Identify which cell holds the provided text, then report its [x, y] central coordinate. 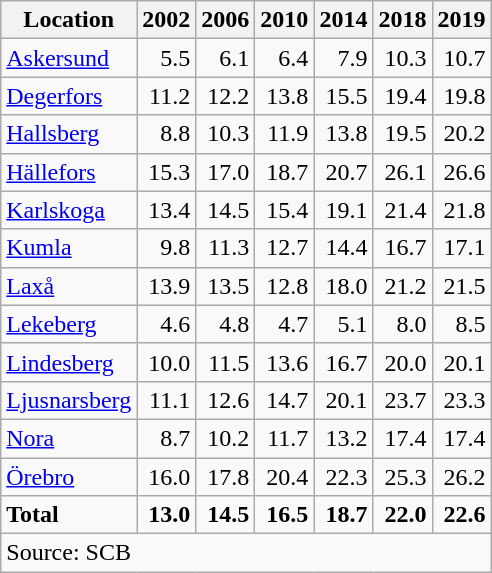
5.1 [344, 324]
18.0 [344, 286]
19.8 [462, 96]
9.8 [166, 248]
22.3 [344, 477]
4.7 [284, 324]
21.5 [462, 286]
21.4 [402, 210]
10.7 [462, 58]
Ljusnarsberg [69, 400]
8.8 [166, 134]
12.6 [226, 400]
4.6 [166, 324]
Karlskoga [69, 210]
20.2 [462, 134]
2006 [226, 20]
2002 [166, 20]
Kumla [69, 248]
25.3 [402, 477]
26.1 [402, 172]
Hallsberg [69, 134]
26.6 [462, 172]
26.2 [462, 477]
23.3 [462, 400]
8.7 [166, 438]
13.9 [166, 286]
15.5 [344, 96]
Örebro [69, 477]
13.4 [166, 210]
8.0 [402, 324]
Location [69, 20]
11.9 [284, 134]
20.0 [402, 362]
Lindesberg [69, 362]
19.1 [344, 210]
11.2 [166, 96]
17.8 [226, 477]
13.0 [166, 515]
19.5 [402, 134]
12.7 [284, 248]
Total [69, 515]
Lekeberg [69, 324]
17.0 [226, 172]
10.2 [226, 438]
2010 [284, 20]
21.2 [402, 286]
13.5 [226, 286]
13.2 [344, 438]
16.0 [166, 477]
Nora [69, 438]
11.5 [226, 362]
Askersund [69, 58]
7.9 [344, 58]
4.8 [226, 324]
15.4 [284, 210]
6.4 [284, 58]
5.5 [166, 58]
11.3 [226, 248]
14.7 [284, 400]
16.5 [284, 515]
2014 [344, 20]
12.2 [226, 96]
10.0 [166, 362]
17.1 [462, 248]
11.1 [166, 400]
Laxå [69, 286]
Source: SCB [246, 553]
19.4 [402, 96]
22.0 [402, 515]
Hällefors [69, 172]
21.8 [462, 210]
22.6 [462, 515]
20.4 [284, 477]
23.7 [402, 400]
2018 [402, 20]
15.3 [166, 172]
6.1 [226, 58]
14.4 [344, 248]
12.8 [284, 286]
13.6 [284, 362]
11.7 [284, 438]
2019 [462, 20]
Degerfors [69, 96]
20.7 [344, 172]
8.5 [462, 324]
